Extract the [X, Y] coordinate from the center of the cell holding the provided text.  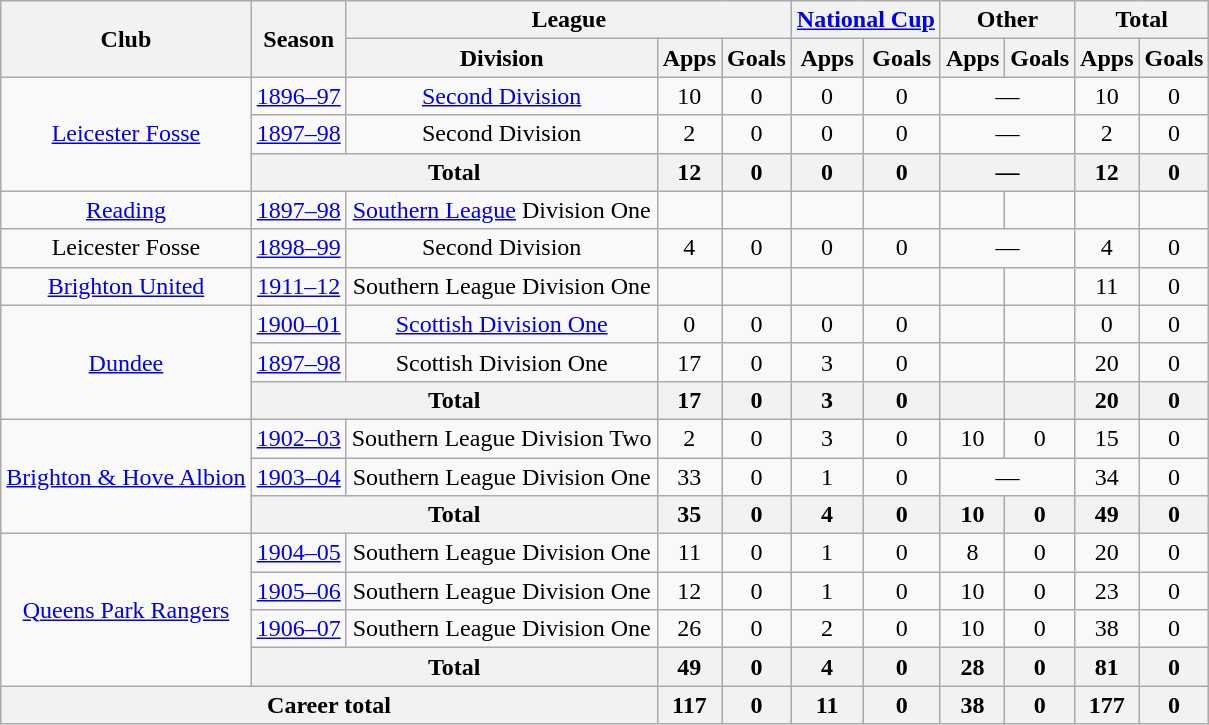
35 [689, 515]
Division [502, 58]
23 [1107, 591]
Dundee [126, 362]
1904–05 [298, 553]
Club [126, 39]
1905–06 [298, 591]
Other [1007, 20]
1902–03 [298, 438]
1896–97 [298, 96]
Career total [329, 705]
117 [689, 705]
1903–04 [298, 477]
8 [972, 553]
Brighton United [126, 286]
Southern League Division Two [502, 438]
Brighton & Hove Albion [126, 476]
League [568, 20]
81 [1107, 667]
1898–99 [298, 248]
33 [689, 477]
177 [1107, 705]
National Cup [866, 20]
1906–07 [298, 629]
Season [298, 39]
Queens Park Rangers [126, 610]
26 [689, 629]
1900–01 [298, 324]
15 [1107, 438]
1911–12 [298, 286]
Reading [126, 210]
34 [1107, 477]
28 [972, 667]
